Extract the [X, Y] coordinate from the center of the cell holding the provided text.  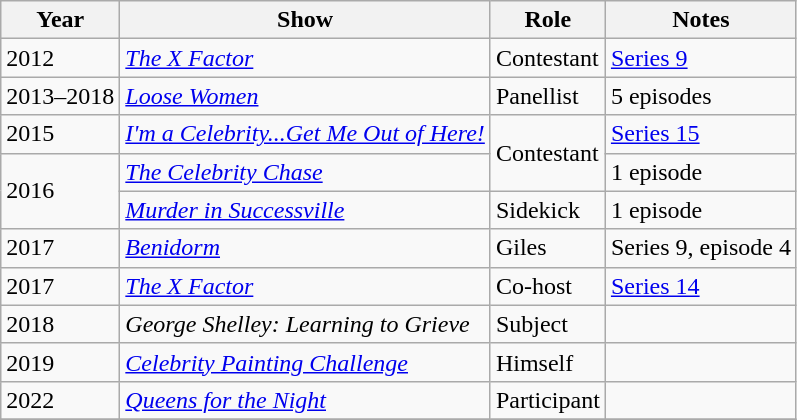
Series 14 [700, 286]
Participant [548, 400]
Series 15 [700, 134]
Loose Women [306, 96]
Series 9, episode 4 [700, 248]
The Celebrity Chase [306, 172]
Series 9 [700, 58]
Show [306, 20]
5 episodes [700, 96]
2019 [60, 362]
Sidekick [548, 210]
Co-host [548, 286]
Celebrity Painting Challenge [306, 362]
Benidorm [306, 248]
2015 [60, 134]
George Shelley: Learning to Grieve [306, 324]
Giles [548, 248]
Murder in Successville [306, 210]
Queens for the Night [306, 400]
2012 [60, 58]
2013–2018 [60, 96]
Notes [700, 20]
Subject [548, 324]
Year [60, 20]
2022 [60, 400]
2016 [60, 191]
I'm a Celebrity...Get Me Out of Here! [306, 134]
Role [548, 20]
2018 [60, 324]
Himself [548, 362]
Panellist [548, 96]
